Detect which cell encompasses the target text, then output its (x, y) center coordinate. 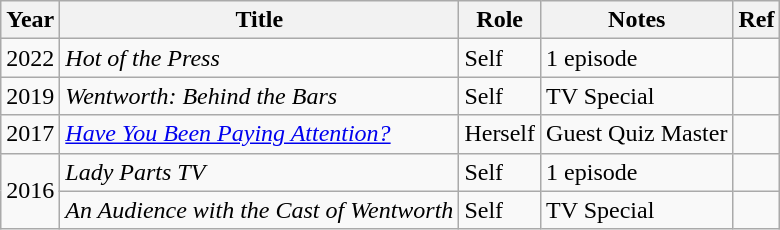
Role (500, 20)
Title (260, 20)
2017 (30, 134)
An Audience with the Cast of Wentworth (260, 210)
Ref (756, 20)
Have You Been Paying Attention? (260, 134)
Notes (637, 20)
Herself (500, 134)
Hot of the Press (260, 58)
Wentworth: Behind the Bars (260, 96)
2016 (30, 191)
Lady Parts TV (260, 172)
2022 (30, 58)
Guest Quiz Master (637, 134)
Year (30, 20)
2019 (30, 96)
